Extract the (X, Y) coordinate from the center of the cell holding the provided text.  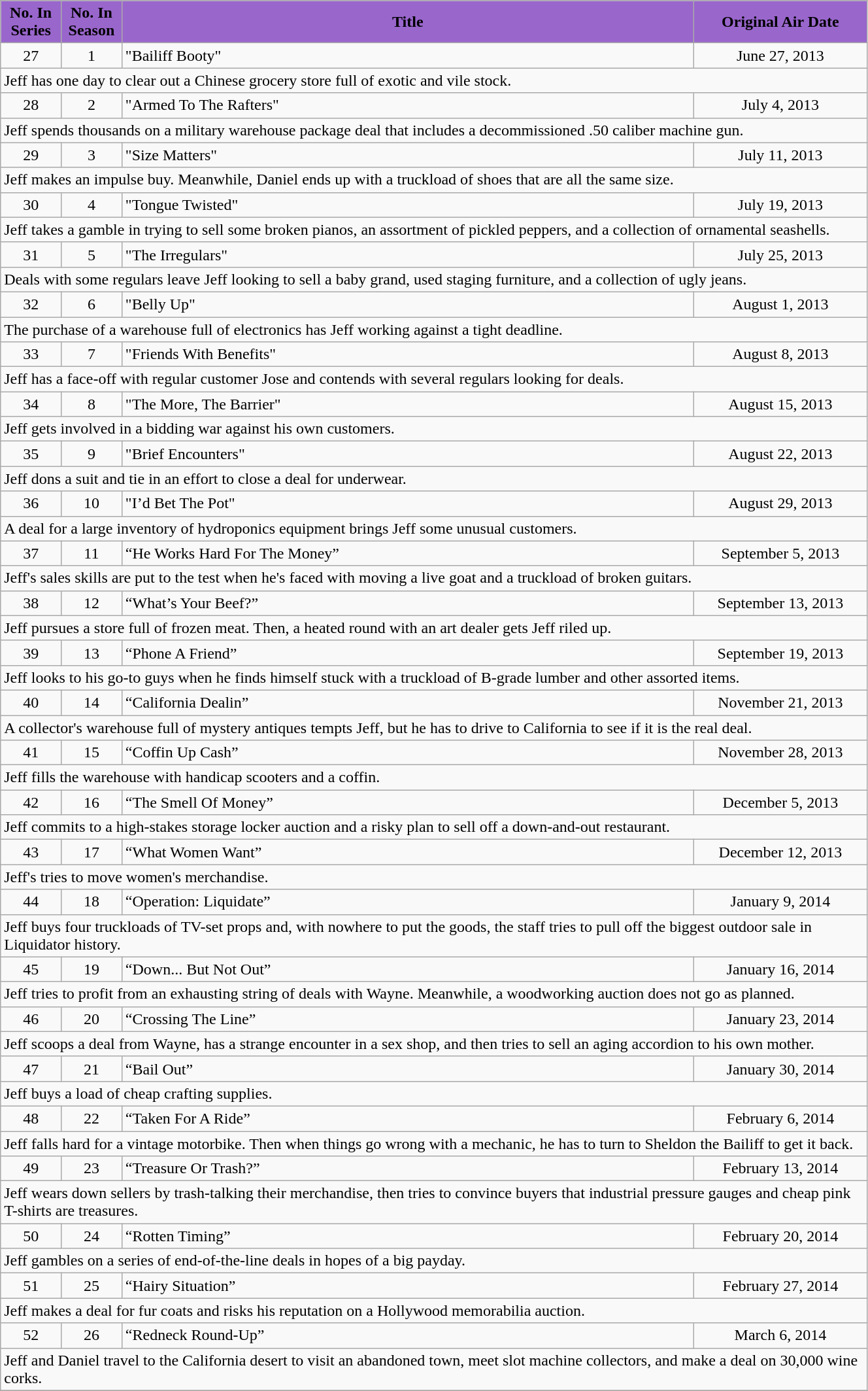
Jeff gets involved in a bidding war against his own customers. (434, 429)
1 (92, 56)
"I’d Bet The Pot" (408, 504)
“What’s Your Beef?” (408, 603)
13 (92, 653)
30 (31, 205)
"Armed To The Rafters" (408, 105)
42 (31, 802)
Jeff makes a deal for fur coats and risks his reputation on a Hollywood memorabilia auction. (434, 1311)
Jeff pursues a store full of frozen meat. Then, a heated round with an art dealer gets Jeff riled up. (434, 628)
45 (31, 969)
8 (92, 404)
No. InSeries (31, 22)
11 (92, 553)
Jeff fills the warehouse with handicap scooters and a coffin. (434, 778)
Jeff tries to profit from an exhausting string of deals with Wayne. Meanwhile, a woodworking auction does not go as planned. (434, 994)
The purchase of a warehouse full of electronics has Jeff working against a tight deadline. (434, 329)
“Hairy Situation” (408, 1286)
33 (31, 354)
12 (92, 603)
25 (92, 1286)
7 (92, 354)
February 20, 2014 (780, 1236)
4 (92, 205)
35 (31, 454)
37 (31, 553)
47 (31, 1069)
“He Works Hard For The Money” (408, 553)
July 19, 2013 (780, 205)
December 12, 2013 (780, 852)
Jeff makes an impulse buy. Meanwhile, Daniel ends up with a truckload of shoes that are all the same size. (434, 180)
Jeff buys a load of cheap crafting supplies. (434, 1093)
Jeff spends thousands on a military warehouse package deal that includes a decommissioned .50 caliber machine gun. (434, 130)
"Tongue Twisted" (408, 205)
August 15, 2013 (780, 404)
6 (92, 304)
Jeff's sales skills are put to the test when he's faced with moving a live goat and a truckload of broken guitars. (434, 578)
23 (92, 1169)
34 (31, 404)
Jeff takes a gamble in trying to sell some broken pianos, an assortment of pickled peppers, and a collection of ornamental seashells. (434, 230)
32 (31, 304)
“Operation: Liquidate” (408, 902)
Jeff has one day to clear out a Chinese grocery store full of exotic and vile stock. (434, 80)
3 (92, 155)
February 6, 2014 (780, 1118)
“California Dealin” (408, 702)
5 (92, 254)
“Crossing The Line” (408, 1019)
26 (92, 1335)
Jeff has a face-off with regular customer Jose and contends with several regulars looking for deals. (434, 379)
31 (31, 254)
Jeff and Daniel travel to the California desert to visit an abandoned town, meet slot machine collectors, and make a deal on 30,000 wine corks. (434, 1369)
“Bail Out” (408, 1069)
Title (408, 22)
August 1, 2013 (780, 304)
Jeff gambles on a series of end-of-the-line deals in hopes of a big payday. (434, 1261)
September 13, 2013 (780, 603)
September 19, 2013 (780, 653)
"Size Matters" (408, 155)
July 11, 2013 (780, 155)
43 (31, 852)
November 28, 2013 (780, 753)
“The Smell Of Money” (408, 802)
January 30, 2014 (780, 1069)
“Treasure Or Trash?” (408, 1169)
44 (31, 902)
14 (92, 702)
15 (92, 753)
Original Air Date (780, 22)
August 29, 2013 (780, 504)
"Belly Up" (408, 304)
January 23, 2014 (780, 1019)
"Friends With Benefits" (408, 354)
"The Irregulars" (408, 254)
46 (31, 1019)
"Brief Encounters" (408, 454)
9 (92, 454)
July 4, 2013 (780, 105)
“Taken For A Ride” (408, 1118)
21 (92, 1069)
27 (31, 56)
Jeff's tries to move women's merchandise. (434, 877)
“Phone A Friend” (408, 653)
"Bailiff Booty" (408, 56)
48 (31, 1118)
“Down... But Not Out” (408, 969)
“Redneck Round-Up” (408, 1335)
17 (92, 852)
December 5, 2013 (780, 802)
February 27, 2014 (780, 1286)
Jeff commits to a high-stakes storage locker auction and a risky plan to sell off a down-and-out restaurant. (434, 827)
36 (31, 504)
February 13, 2014 (780, 1169)
24 (92, 1236)
19 (92, 969)
June 27, 2013 (780, 56)
10 (92, 504)
50 (31, 1236)
January 9, 2014 (780, 902)
Deals with some regulars leave Jeff looking to sell a baby grand, used staging furniture, and a collection of ugly jeans. (434, 279)
40 (31, 702)
March 6, 2014 (780, 1335)
51 (31, 1286)
“Coffin Up Cash” (408, 753)
November 21, 2013 (780, 702)
August 22, 2013 (780, 454)
18 (92, 902)
20 (92, 1019)
29 (31, 155)
July 25, 2013 (780, 254)
No. InSeason (92, 22)
16 (92, 802)
September 5, 2013 (780, 553)
A deal for a large inventory of hydroponics equipment brings Jeff some unusual customers. (434, 528)
Jeff dons a suit and tie in an effort to close a deal for underwear. (434, 479)
22 (92, 1118)
A collector's warehouse full of mystery antiques tempts Jeff, but he has to drive to California to see if it is the real deal. (434, 728)
Jeff scoops a deal from Wayne, has a strange encounter in a sex shop, and then tries to sell an aging accordion to his own mother. (434, 1044)
28 (31, 105)
"The More, The Barrier" (408, 404)
“Rotten Timing” (408, 1236)
49 (31, 1169)
2 (92, 105)
January 16, 2014 (780, 969)
39 (31, 653)
August 8, 2013 (780, 354)
41 (31, 753)
“What Women Want” (408, 852)
52 (31, 1335)
Jeff looks to his go-to guys when he finds himself stuck with a truckload of B-grade lumber and other assorted items. (434, 678)
38 (31, 603)
Jeff falls hard for a vintage motorbike. Then when things go wrong with a mechanic, he has to turn to Sheldon the Bailiff to get it back. (434, 1144)
